Determine the (x, y) coordinate at the center of the cell enclosing the given text.  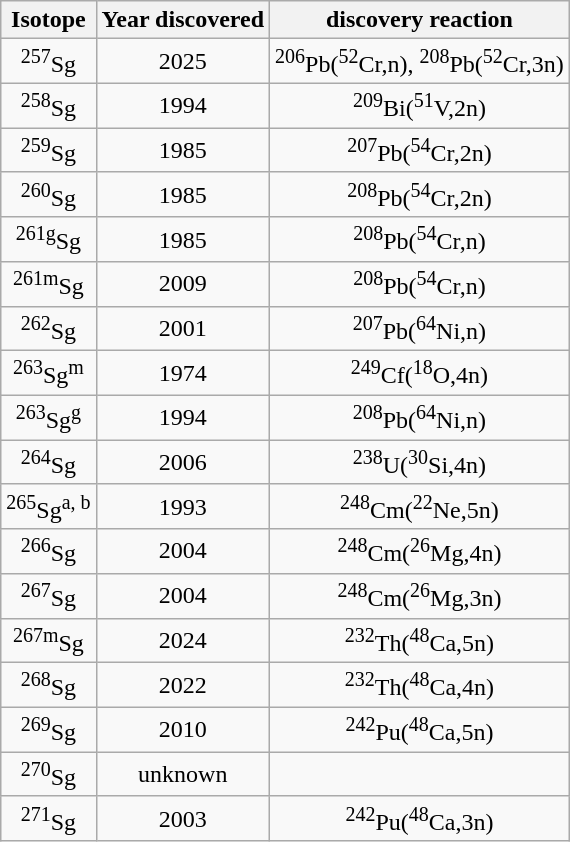
2022 (182, 686)
232Th(48Ca,4n) (420, 686)
263Sgg (48, 418)
232Th(48Ca,5n) (420, 640)
2001 (182, 328)
1993 (182, 506)
2009 (182, 284)
238U(30Si,4n) (420, 462)
Year discovered (182, 20)
268Sg (48, 686)
249Cf(18O,4n) (420, 374)
267Sg (48, 596)
267mSg (48, 640)
discovery reaction (420, 20)
242Pu(48Ca,5n) (420, 730)
unknown (182, 774)
248Cm(22Ne,5n) (420, 506)
2003 (182, 818)
207Pb(64Ni,n) (420, 328)
2025 (182, 62)
242Pu(48Ca,3n) (420, 818)
263Sgm (48, 374)
1974 (182, 374)
259Sg (48, 150)
207Pb(54Cr,2n) (420, 150)
Isotope (48, 20)
266Sg (48, 552)
264Sg (48, 462)
257Sg (48, 62)
260Sg (48, 194)
208Pb(54Cr,2n) (420, 194)
265Sga, b (48, 506)
262Sg (48, 328)
270Sg (48, 774)
2010 (182, 730)
206Pb(52Cr,n), 208Pb(52Cr,3n) (420, 62)
248Cm(26Mg,3n) (420, 596)
209Bi(51V,2n) (420, 106)
261mSg (48, 284)
269Sg (48, 730)
248Cm(26Mg,4n) (420, 552)
208Pb(64Ni,n) (420, 418)
2024 (182, 640)
2006 (182, 462)
271Sg (48, 818)
258Sg (48, 106)
261gSg (48, 240)
